Locate the cell with the specified text and output its (x, y) center coordinate. 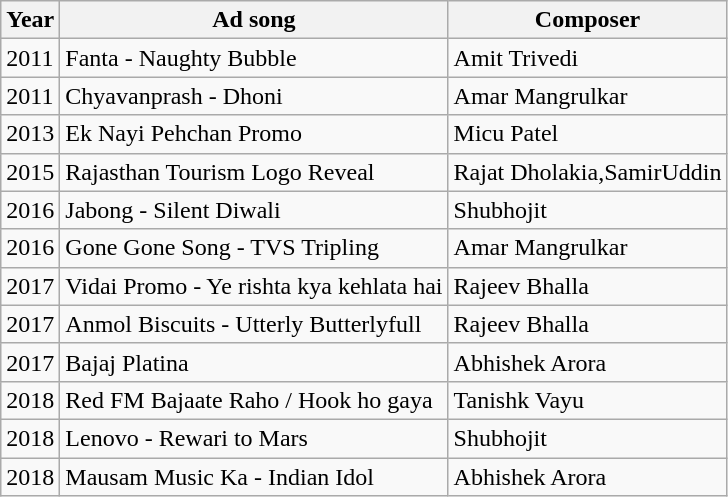
Vidai Promo - Ye rishta kya kehlata hai (254, 286)
Gone Gone Song - TVS Tripling (254, 248)
Rajat Dholakia,SamirUddin (588, 172)
Jabong - Silent Diwali (254, 210)
Ek Nayi Pehchan Promo (254, 134)
Lenovo - Rewari to Mars (254, 438)
Red FM Bajaate Raho / Hook ho gaya (254, 400)
2013 (30, 134)
Year (30, 20)
Composer (588, 20)
Mausam Music Ka - Indian Idol (254, 477)
Amit Trivedi (588, 58)
2015 (30, 172)
Rajasthan Tourism Logo Reveal (254, 172)
Tanishk Vayu (588, 400)
Ad song (254, 20)
Bajaj Platina (254, 362)
Anmol Biscuits - Utterly Butterlyfull (254, 324)
Chyavanprash - Dhoni (254, 96)
Micu Patel (588, 134)
Fanta - Naughty Bubble (254, 58)
